Search for the cell housing the specified text and yield its [X, Y] center coordinate. 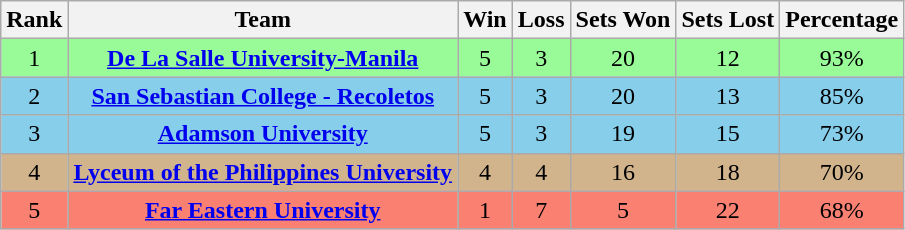
85% [842, 96]
7 [541, 210]
Lyceum of the Philippines University [263, 172]
Sets Won [623, 20]
Percentage [842, 20]
Team [263, 20]
73% [842, 134]
Adamson University [263, 134]
16 [623, 172]
Far Eastern University [263, 210]
Win [486, 20]
93% [842, 58]
Loss [541, 20]
2 [34, 96]
19 [623, 134]
12 [728, 58]
Sets Lost [728, 20]
70% [842, 172]
68% [842, 210]
Rank [34, 20]
13 [728, 96]
22 [728, 210]
18 [728, 172]
De La Salle University-Manila [263, 58]
San Sebastian College - Recoletos [263, 96]
15 [728, 134]
